Output the (x, y) coordinate of the center of the cell containing the given text.  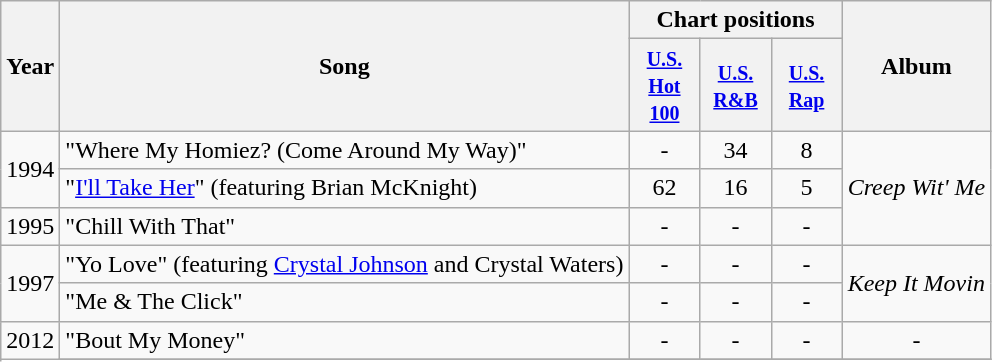
"Where My Homiez? (Come Around My Way)" (344, 150)
U.S. R&B (736, 85)
Album (916, 66)
34 (736, 150)
2012 (30, 340)
U.S. Rap (806, 85)
5 (806, 188)
Year (30, 66)
62 (664, 188)
8 (806, 150)
Creep Wit' Me (916, 188)
Song (344, 66)
"Yo Love" (featuring Crystal Johnson and Crystal Waters) (344, 264)
1995 (30, 226)
"Bout My Money" (344, 340)
"Me & The Click" (344, 302)
"I'll Take Her" (featuring Brian McKnight) (344, 188)
"Chill With That" (344, 226)
1994 (30, 169)
U.S. Hot 100 (664, 85)
Keep It Movin (916, 283)
Chart positions (736, 20)
1997 (30, 283)
16 (736, 188)
